Pinpoint the cell where the given text exists, returning its (x, y) midpoint coordinate. 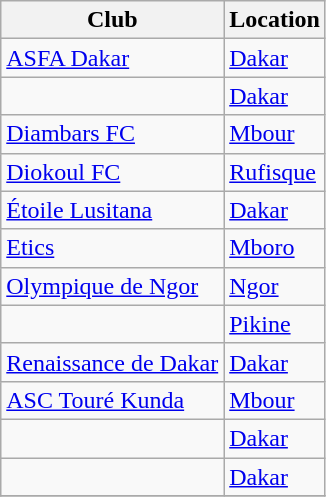
ASC Touré Kunda (112, 400)
Renaissance de Dakar (112, 362)
Mboro (275, 248)
Pikine (275, 324)
Diambars FC (112, 134)
Etics (112, 248)
Club (112, 20)
Rufisque (275, 172)
Diokoul FC (112, 172)
Location (275, 20)
Olympique de Ngor (112, 286)
Étoile Lusitana (112, 210)
ASFA Dakar (112, 58)
Ngor (275, 286)
